Return [x, y] of the center of cell containing provided text 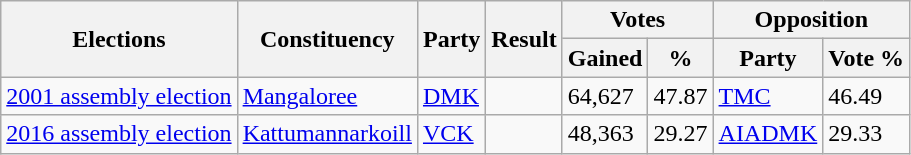
2001 assembly election [119, 96]
2016 assembly election [119, 134]
64,627 [605, 96]
% [680, 58]
48,363 [605, 134]
AIADMK [768, 134]
46.49 [866, 96]
Opposition [812, 20]
29.27 [680, 134]
Gained [605, 58]
Votes [638, 20]
Vote % [866, 58]
Mangaloree [327, 96]
VCK [451, 134]
Result [524, 39]
TMC [768, 96]
Elections [119, 39]
DMK [451, 96]
29.33 [866, 134]
47.87 [680, 96]
Kattumannarkoill [327, 134]
Constituency [327, 39]
